Find where the given text appears and provide that cell's center as [x, y] coordinate. 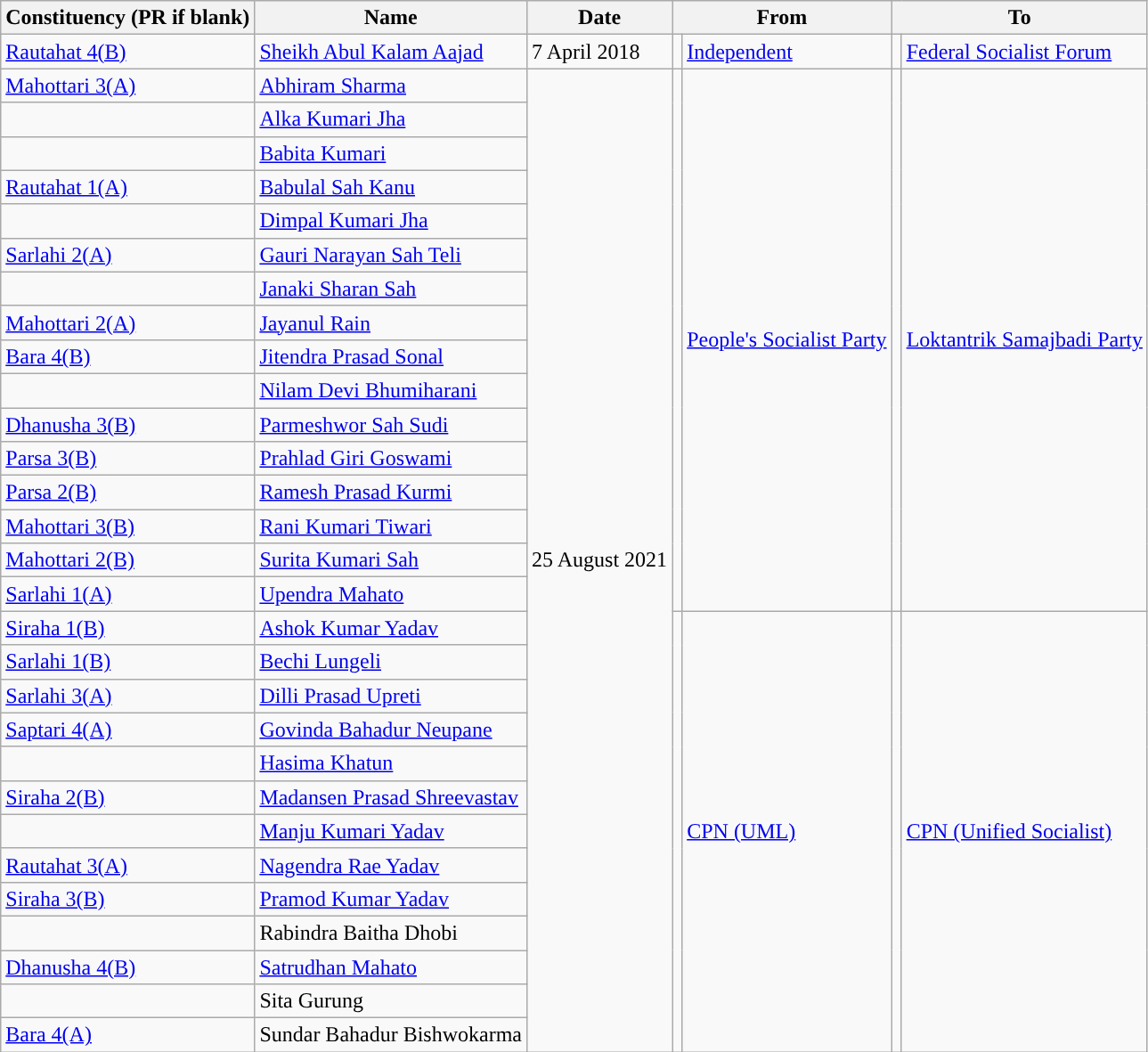
7 April 2018 [600, 52]
Nagendra Rae Yadav [391, 865]
Saptari 4(A) [128, 730]
Upendra Mahato [391, 594]
Mahottari 3(B) [128, 526]
Mahottari 2(B) [128, 560]
Hasima Khatun [391, 763]
25 August 2021 [600, 560]
Janaki Sharan Sah [391, 289]
To [1019, 18]
Jayanul Rain [391, 322]
Sarlahi 3(A) [128, 696]
Ashok Kumar Yadav [391, 628]
Manju Kumari Yadav [391, 831]
Ramesh Prasad Kurmi [391, 493]
Babita Kumari [391, 153]
Bara 4(B) [128, 356]
Parsa 2(B) [128, 493]
Jitendra Prasad Sonal [391, 356]
Govinda Bahadur Neupane [391, 730]
Babulal Sah Kanu [391, 187]
Siraha 3(B) [128, 899]
Sundar Bahadur Bishwokarma [391, 1035]
Rabindra Baitha Dhobi [391, 933]
Rautahat 3(A) [128, 865]
Sita Gurung [391, 1001]
Alka Kumari Jha [391, 119]
Bara 4(A) [128, 1035]
Name [391, 18]
Sarlahi 1(B) [128, 662]
CPN (UML) [787, 832]
Sarlahi 2(A) [128, 255]
Dimpal Kumari Jha [391, 221]
Mahottari 2(A) [128, 322]
Bechi Lungeli [391, 662]
Rautahat 1(A) [128, 187]
Loktantrik Samajbadi Party [1024, 340]
Gauri Narayan Sah Teli [391, 255]
Dhanusha 3(B) [128, 425]
Dilli Prasad Upreti [391, 696]
People's Socialist Party [787, 340]
Parsa 3(B) [128, 459]
Madansen Prasad Shreevastav [391, 797]
Rautahat 4(B) [128, 52]
Independent [787, 52]
Sarlahi 1(A) [128, 594]
Rani Kumari Tiwari [391, 526]
Parmeshwor Sah Sudi [391, 425]
Sheikh Abul Kalam Aajad [391, 52]
Constituency (PR if blank) [128, 18]
Dhanusha 4(B) [128, 966]
CPN (Unified Socialist) [1024, 832]
Abhiram Sharma [391, 86]
Siraha 1(B) [128, 628]
Prahlad Giri Goswami [391, 459]
Date [600, 18]
Mahottari 3(A) [128, 86]
Federal Socialist Forum [1024, 52]
Satrudhan Mahato [391, 966]
Pramod Kumar Yadav [391, 899]
Nilam Devi Bhumiharani [391, 390]
Siraha 2(B) [128, 797]
From [782, 18]
Surita Kumari Sah [391, 560]
